From the cell containing the given text, extract its center point as (x, y) coordinate. 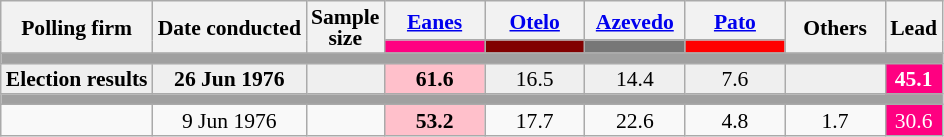
Date conducted (230, 27)
53.2 (434, 120)
Others (835, 27)
61.6 (434, 78)
1.7 (835, 120)
45.1 (914, 78)
Polling firm (77, 27)
26 Jun 1976 (230, 78)
16.5 (535, 78)
Samplesize (345, 27)
Eanes (434, 20)
Azevedo (635, 20)
7.6 (735, 78)
Otelo (535, 20)
14.4 (635, 78)
17.7 (535, 120)
4.8 (735, 120)
Lead (914, 27)
Election results (77, 78)
Pato (735, 20)
30.6 (914, 120)
9 Jun 1976 (230, 120)
22.6 (635, 120)
